Locate the cell with the specified text and output its (x, y) center coordinate. 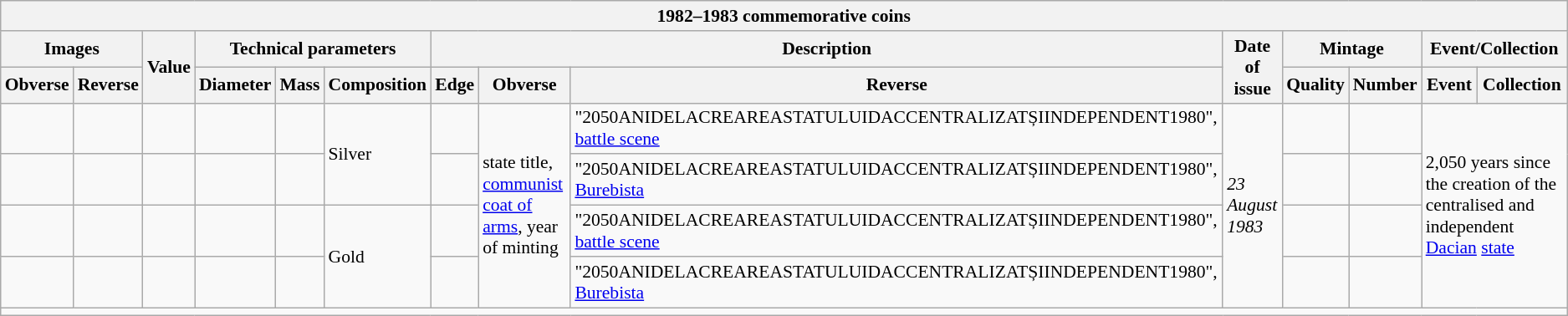
Quality (1315, 85)
1982–1983 commemorative coins (784, 16)
23 August 1983 (1253, 205)
Composition (377, 85)
Diameter (235, 85)
Description (826, 48)
2,050 years since the creation of the centralised and independent Dacian state (1494, 205)
Mintage (1351, 48)
Images (72, 48)
Edge (455, 85)
Gold (377, 257)
Event/Collection (1494, 48)
Date of issue (1253, 67)
Value (169, 67)
Event (1449, 85)
Mass (299, 85)
Collection (1522, 85)
Number (1385, 85)
Technical parameters (313, 48)
Silver (377, 154)
state title, communist coat of arms, year of minting (524, 205)
